Provide the [x, y] coordinate of the cell's center where the given text is located.  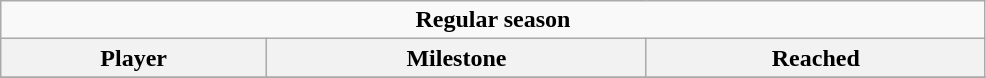
Milestone [457, 58]
Player [134, 58]
Regular season [493, 20]
Reached [816, 58]
